Return the [X, Y] coordinate for the center point of the cell that contains the specified text.  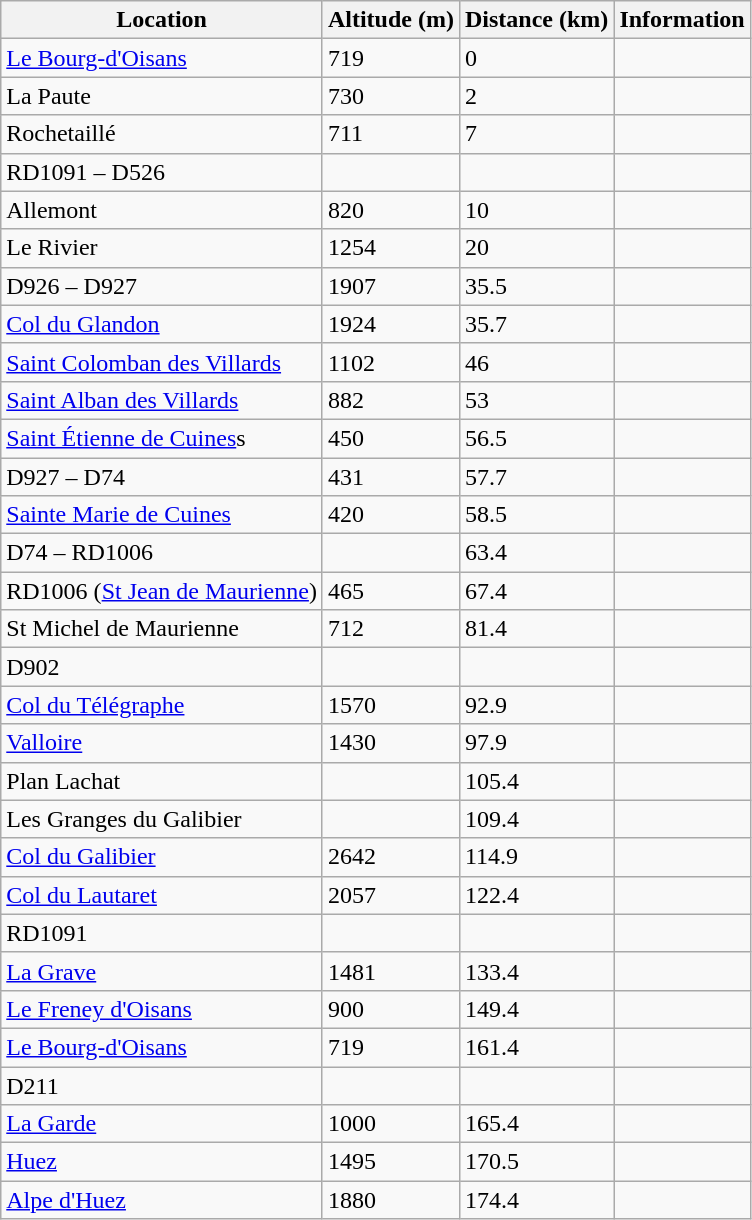
Sainte Marie de Cuines [162, 515]
Col du Galibier [162, 857]
RD1091 – D526 [162, 172]
81.4 [536, 629]
35.5 [536, 286]
1430 [390, 743]
149.4 [536, 1009]
La Paute [162, 96]
56.5 [536, 438]
Allemont [162, 210]
La Garde [162, 1124]
53 [536, 400]
Altitude (m) [390, 20]
900 [390, 1009]
La Grave [162, 971]
Distance (km) [536, 20]
Le Rivier [162, 248]
114.9 [536, 857]
711 [390, 134]
10 [536, 210]
712 [390, 629]
165.4 [536, 1124]
46 [536, 362]
1880 [390, 1200]
67.4 [536, 591]
730 [390, 96]
D211 [162, 1085]
122.4 [536, 895]
D74 – RD1006 [162, 553]
882 [390, 400]
Rochetaillé [162, 134]
St Michel de Maurienne [162, 629]
1907 [390, 286]
1495 [390, 1162]
D926 – D927 [162, 286]
58.5 [536, 515]
Le Freney d'Oisans [162, 1009]
57.7 [536, 477]
Col du Télégraphe [162, 705]
Valloire [162, 743]
431 [390, 477]
35.7 [536, 324]
2057 [390, 895]
1570 [390, 705]
450 [390, 438]
Saint Étienne de Cuiness [162, 438]
D902 [162, 667]
Information [682, 20]
1000 [390, 1124]
Huez [162, 1162]
1102 [390, 362]
109.4 [536, 819]
465 [390, 591]
1254 [390, 248]
Alpe d'Huez [162, 1200]
20 [536, 248]
174.4 [536, 1200]
Les Granges du Galibier [162, 819]
Col du Glandon [162, 324]
170.5 [536, 1162]
2 [536, 96]
133.4 [536, 971]
Saint Alban des Villards [162, 400]
Col du Lautaret [162, 895]
7 [536, 134]
1924 [390, 324]
RD1091 [162, 933]
105.4 [536, 781]
420 [390, 515]
Saint Colomban des Villards [162, 362]
D927 – D74 [162, 477]
Location [162, 20]
2642 [390, 857]
RD1006 (St Jean de Maurienne) [162, 591]
820 [390, 210]
97.9 [536, 743]
Plan Lachat [162, 781]
0 [536, 58]
63.4 [536, 553]
161.4 [536, 1047]
1481 [390, 971]
92.9 [536, 705]
